Output the [x, y] coordinate of the center of the cell containing the given text.  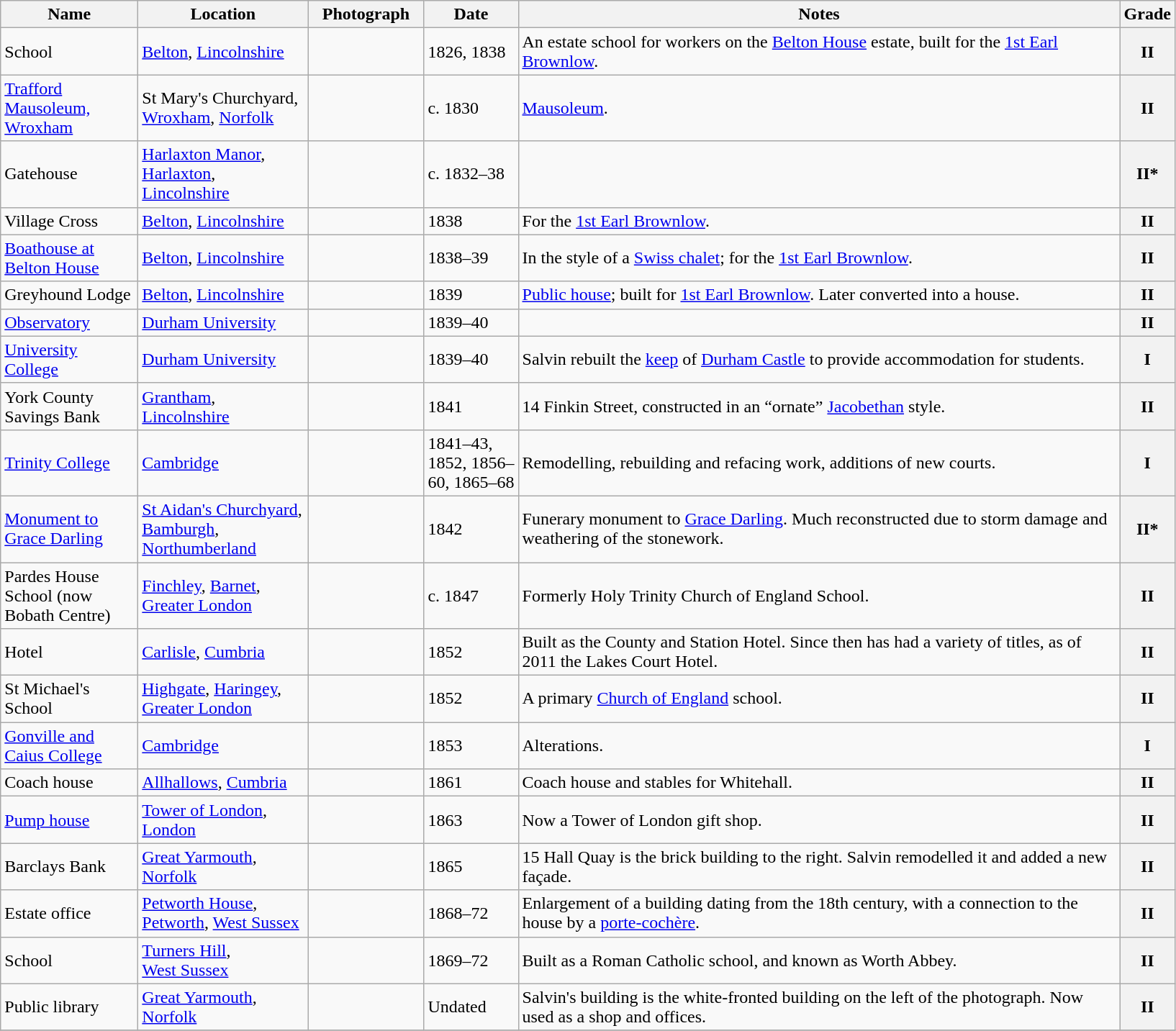
Public library [69, 1007]
St Mary's Churchyard, Wroxham, Norfolk [223, 108]
1841 [471, 406]
Monument to Grace Darling [69, 529]
Pump house [69, 820]
Salvin's building is the white-fronted building on the left of the photograph. Now used as a shop and offices. [819, 1007]
Remodelling, rebuilding and refacing work, additions of new courts. [819, 463]
Tower of London, London [223, 820]
Trinity College [69, 463]
1853 [471, 745]
c. 1830 [471, 108]
Gatehouse [69, 174]
Salvin rebuilt the keep of Durham Castle to provide accommodation for students. [819, 360]
University College [69, 360]
1863 [471, 820]
1865 [471, 866]
15 Hall Quay is the brick building to the right. Salvin remodelled it and added a new façade. [819, 866]
Notes [819, 14]
Turners Hill,West Sussex [223, 960]
Enlargement of a building dating from the 18th century, with a connection to the house by a porte-cochère. [819, 914]
Allhallows, Cumbria [223, 783]
St Aidan's Churchyard, Bamburgh, Northumberland [223, 529]
Greyhound Lodge [69, 295]
Funerary monument to Grace Darling. Much reconstructed due to storm damage and weathering of the stonework. [819, 529]
Trafford Mausoleum, Wroxham [69, 108]
Formerly Holy Trinity Church of England School. [819, 596]
Carlisle, Cumbria [223, 652]
A primary Church of England school. [819, 699]
Barclays Bank [69, 866]
14 Finkin Street, constructed in an “ornate” Jacobethan style. [819, 406]
Coach house [69, 783]
Harlaxton Manor, Harlaxton, Lincolnshire [223, 174]
Photograph [366, 14]
Name [69, 14]
Observatory [69, 322]
c. 1832–38 [471, 174]
c. 1847 [471, 596]
Gonville and Caius College [69, 745]
1826, 1838 [471, 52]
Coach house and stables for Whitehall. [819, 783]
Highgate, Haringey, Greater London [223, 699]
Date [471, 14]
Estate office [69, 914]
In the style of a Swiss chalet; for the 1st Earl Brownlow. [819, 258]
Public house; built for 1st Earl Brownlow. Later converted into a house. [819, 295]
1868–72 [471, 914]
Location [223, 14]
Petworth House, Petworth, West Sussex [223, 914]
An estate school for workers on the Belton House estate, built for the 1st Earl Brownlow. [819, 52]
1838 [471, 221]
1841–43, 1852, 1856–60, 1865–68 [471, 463]
Village Cross [69, 221]
Undated [471, 1007]
Alterations. [819, 745]
1839 [471, 295]
Grantham, Lincolnshire [223, 406]
For the 1st Earl Brownlow. [819, 221]
Grade [1147, 14]
Built as a Roman Catholic school, and known as Worth Abbey. [819, 960]
Boathouse at Belton House [69, 258]
Finchley, Barnet,Greater London [223, 596]
1869–72 [471, 960]
1861 [471, 783]
1842 [471, 529]
Now a Tower of London gift shop. [819, 820]
York County Savings Bank [69, 406]
Hotel [69, 652]
Pardes House School (now Bobath Centre) [69, 596]
1838–39 [471, 258]
Mausoleum. [819, 108]
Built as the County and Station Hotel. Since then has had a variety of titles, as of 2011 the Lakes Court Hotel. [819, 652]
St Michael's School [69, 699]
